Identify which cell holds the provided text, then report its (X, Y) central coordinate. 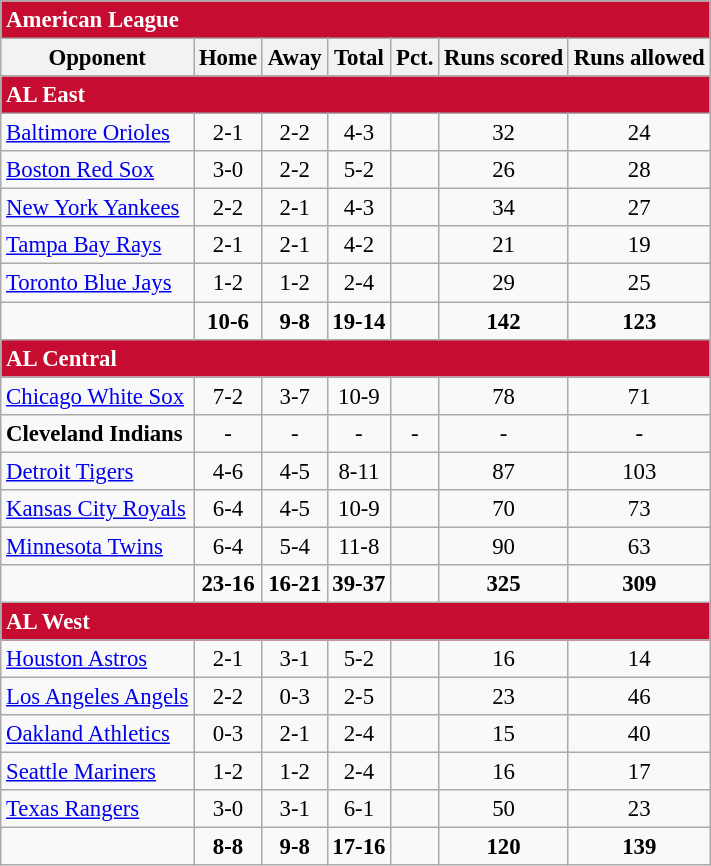
87 (504, 471)
Oakland Athletics (98, 734)
Texas Rangers (98, 809)
17-16 (359, 847)
Opponent (98, 58)
46 (639, 697)
25 (639, 283)
139 (639, 847)
63 (639, 546)
50 (504, 809)
Home (228, 58)
325 (504, 584)
New York Yankees (98, 208)
11-8 (359, 546)
Houston Astros (98, 659)
71 (639, 396)
4-6 (228, 471)
103 (639, 471)
Chicago White Sox (98, 396)
90 (504, 546)
3-7 (294, 396)
27 (639, 208)
Boston Red Sox (98, 170)
Minnesota Twins (98, 546)
19-14 (359, 321)
AL Central (356, 358)
40 (639, 734)
29 (504, 283)
26 (504, 170)
Away (294, 58)
15 (504, 734)
123 (639, 321)
16-21 (294, 584)
4-2 (359, 245)
American League (356, 20)
142 (504, 321)
2-5 (359, 697)
6-1 (359, 809)
78 (504, 396)
7-2 (228, 396)
Cleveland Indians (98, 433)
10-6 (228, 321)
AL West (356, 621)
8-8 (228, 847)
Runs scored (504, 58)
120 (504, 847)
Detroit Tigers (98, 471)
14 (639, 659)
Toronto Blue Jays (98, 283)
21 (504, 245)
70 (504, 509)
34 (504, 208)
Total (359, 58)
Baltimore Orioles (98, 133)
Tampa Bay Rays (98, 245)
39-37 (359, 584)
Seattle Mariners (98, 772)
Kansas City Royals (98, 509)
32 (504, 133)
Runs allowed (639, 58)
AL East (356, 95)
5-4 (294, 546)
309 (639, 584)
19 (639, 245)
73 (639, 509)
17 (639, 772)
23-16 (228, 584)
Los Angeles Angels (98, 697)
Pct. (415, 58)
8-11 (359, 471)
24 (639, 133)
28 (639, 170)
